Return (x, y) of the center of cell containing provided text 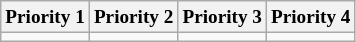
Priority 1 (46, 17)
Priority 2 (134, 17)
Priority 3 (222, 17)
Priority 4 (310, 17)
